Detect which cell encompasses the target text, then output its [X, Y] center coordinate. 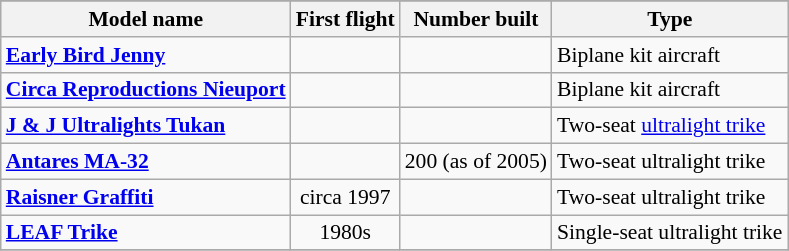
Model name [146, 19]
circa 1997 [346, 197]
Antares MA-32 [146, 162]
LEAF Trike [146, 233]
Early Bird Jenny [146, 55]
J & J Ultralights Tukan [146, 126]
200 (as of 2005) [476, 162]
First flight [346, 19]
Raisner Graffiti [146, 197]
Single-seat ultralight trike [670, 233]
Circa Reproductions Nieuport [146, 90]
Number built [476, 19]
Type [670, 19]
1980s [346, 233]
